For the text-containing cell, return its midpoint in (x, y) coordinate format. 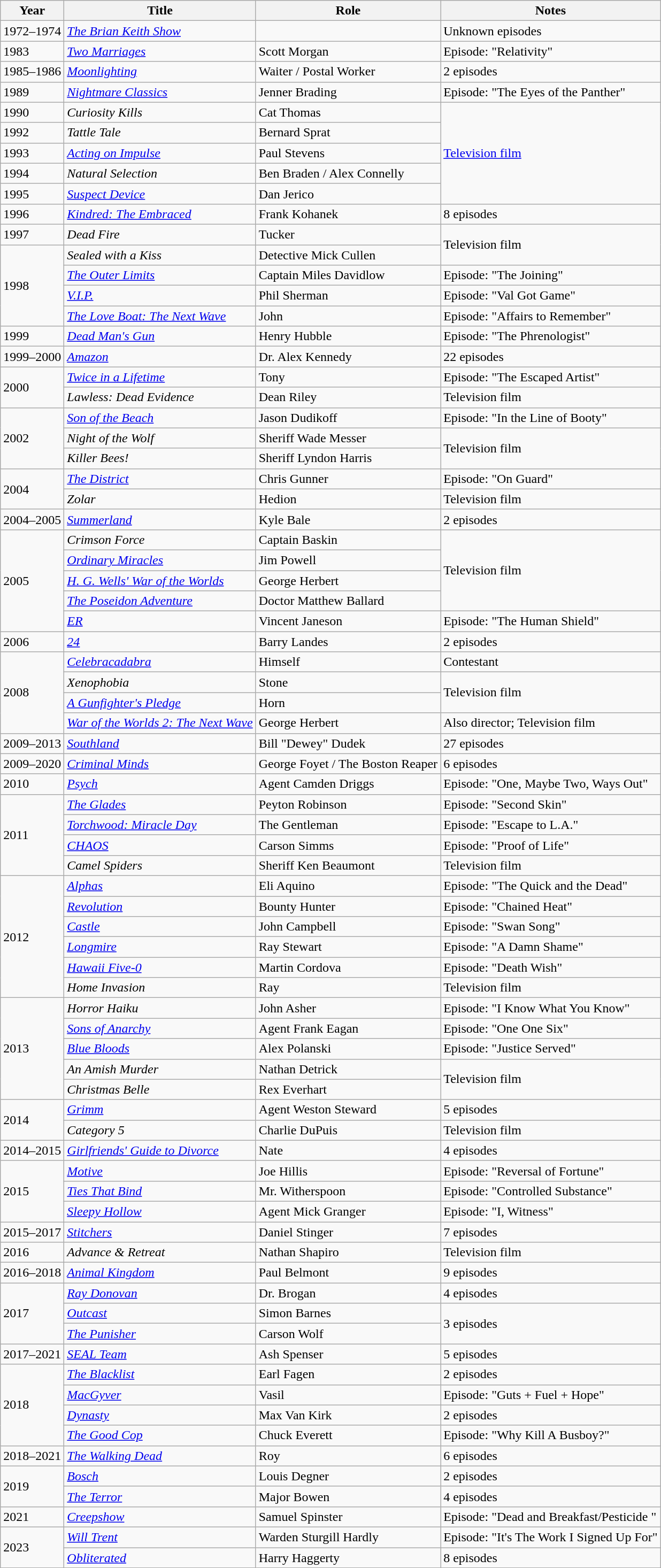
2004 (32, 489)
H. G. Wells' War of the Worlds (160, 580)
Ben Braden / Alex Connelly (348, 173)
Agent Mick Granger (348, 1211)
2006 (32, 642)
Natural Selection (160, 173)
2013 (32, 1049)
Blue Bloods (160, 1049)
2021 (32, 1517)
Carson Wolf (348, 1334)
Torchwood: Miracle Day (160, 825)
Stitchers (160, 1232)
3 episodes (551, 1324)
Southland (160, 743)
Horn (348, 703)
1972–1974 (32, 31)
Eli Aquino (348, 886)
Curiosity Kills (160, 112)
Chuck Everett (348, 1435)
The Gentleman (348, 825)
Crimson Force (160, 540)
Sealed with a Kiss (160, 255)
1983 (32, 51)
Episode: "Dead and Breakfast/Pesticide " (551, 1517)
Episode: "Second Skin" (551, 804)
Joe Hillis (348, 1171)
Paul Stevens (348, 153)
Sons of Anarchy (160, 1028)
ER (160, 621)
Criminal Minds (160, 764)
Longmire (160, 947)
Kyle Bale (348, 519)
Episode: "Affairs to Remember" (551, 316)
Episode: "One, Maybe Two, Ways Out" (551, 784)
Roy (348, 1456)
Nathan Shapiro (348, 1252)
Grimm (160, 1110)
Episode: "In the Line of Booty" (551, 418)
Paul Belmont (348, 1273)
Episode: "On Guard" (551, 479)
SEAL Team (160, 1354)
The Blacklist (160, 1374)
Episode: "Reversal of Fortune" (551, 1171)
Waiter / Postal Worker (348, 72)
Warden Sturgill Hardly (348, 1537)
1998 (32, 286)
Kindred: The Embraced (160, 214)
Jason Dudikoff (348, 418)
Dr. Brogan (348, 1293)
Hawaii Five-0 (160, 967)
2018 (32, 1405)
Sheriff Ken Beaumont (348, 865)
Episode: "The Phrenologist" (551, 336)
Xenophobia (160, 682)
Doctor Matthew Ballard (348, 601)
Episode: "Swan Song" (551, 927)
Dead Man's Gun (160, 336)
Chris Gunner (348, 479)
Episode: "The Human Shield" (551, 621)
Episode: "One One Six" (551, 1028)
Tony (348, 377)
Obliterated (160, 1558)
Episode: "It's The Work I Signed Up For" (551, 1537)
Episode: "The Escaped Artist" (551, 377)
Detective Mick Cullen (348, 255)
27 episodes (551, 743)
2004–2005 (32, 519)
Title (160, 11)
John Asher (348, 1008)
Scott Morgan (348, 51)
Carson Simms (348, 845)
9 episodes (551, 1273)
The Poseidon Adventure (160, 601)
2010 (32, 784)
MacGyver (160, 1395)
2017–2021 (32, 1354)
Year (32, 11)
Nathan Detrick (348, 1069)
Himself (348, 662)
The Terror (160, 1496)
Episode: "Why Kill A Busboy?" (551, 1435)
Killer Bees! (160, 458)
The Glades (160, 804)
Revolution (160, 906)
1995 (32, 194)
Bounty Hunter (348, 906)
CHAOS (160, 845)
Earl Fagen (348, 1374)
Sheriff Wade Messer (348, 438)
Horror Haiku (160, 1008)
2000 (32, 387)
Ties That Bind (160, 1191)
Moonlighting (160, 72)
1989 (32, 92)
The Punisher (160, 1334)
Camel Spiders (160, 865)
24 (160, 642)
2015–2017 (32, 1232)
John Campbell (348, 927)
Episode: "Death Wish" (551, 967)
Episode: "I Know What You Know" (551, 1008)
2014 (32, 1120)
Will Trent (160, 1537)
Stone (348, 682)
Acting on Impulse (160, 153)
Twice in a Lifetime (160, 377)
Night of the Wolf (160, 438)
2009–2020 (32, 764)
Dan Jerico (348, 194)
Nate (348, 1150)
2009–2013 (32, 743)
Sheriff Lyndon Harris (348, 458)
Unknown episodes (551, 31)
Captain Miles Davidlow (348, 275)
Cat Thomas (348, 112)
2011 (32, 835)
Ordinary Miracles (160, 560)
Frank Kohanek (348, 214)
Sleepy Hollow (160, 1211)
Captain Baskin (348, 540)
Episode: "The Joining" (551, 275)
Also director; Television film (551, 723)
2002 (32, 438)
2012 (32, 936)
Episode: "A Damn Shame" (551, 947)
Jim Powell (348, 560)
Ray Stewart (348, 947)
George Foyet / The Boston Reaper (348, 764)
Hedion (348, 499)
Peyton Robinson (348, 804)
Son of the Beach (160, 418)
Zolar (160, 499)
Suspect Device (160, 194)
Lawless: Dead Evidence (160, 397)
A Gunfighter's Pledge (160, 703)
Episode: "Val Got Game" (551, 296)
Bosch (160, 1476)
1997 (32, 234)
Episode: "Controlled Substance" (551, 1191)
Ray (348, 988)
Alphas (160, 886)
Christmas Belle (160, 1089)
Advance & Retreat (160, 1252)
1990 (32, 112)
Daniel Stinger (348, 1232)
7 episodes (551, 1232)
Episode: "Guts + Fuel + Hope" (551, 1395)
Nightmare Classics (160, 92)
John (348, 316)
Contestant (551, 662)
1993 (32, 153)
Ash Spenser (348, 1354)
1999–2000 (32, 357)
Episode: "The Quick and the Dead" (551, 886)
Amazon (160, 357)
Two Marriages (160, 51)
The District (160, 479)
Episode: "Escape to L.A." (551, 825)
Agent Camden Driggs (348, 784)
Psych (160, 784)
Home Invasion (160, 988)
Harry Haggerty (348, 1558)
Motive (160, 1171)
Bernard Sprat (348, 133)
Category 5 (160, 1130)
22 episodes (551, 357)
1996 (32, 214)
2016 (32, 1252)
Girlfriends' Guide to Divorce (160, 1150)
Role (348, 11)
Vincent Janeson (348, 621)
Martin Cordova (348, 967)
Mr. Witherspoon (348, 1191)
2005 (32, 580)
2018–2021 (32, 1456)
Episode: "I, Witness" (551, 1211)
Episode: "Chained Heat" (551, 906)
Alex Polanski (348, 1049)
Simon Barnes (348, 1313)
The Walking Dead (160, 1456)
Tattle Tale (160, 133)
Ray Donovan (160, 1293)
Dean Riley (348, 397)
The Outer Limits (160, 275)
Samuel Spinster (348, 1517)
Charlie DuPuis (348, 1130)
Episode: "Relativity" (551, 51)
Celebracadabra (160, 662)
2023 (32, 1547)
Max Van Kirk (348, 1415)
Episode: "Proof of Life" (551, 845)
Creepshow (160, 1517)
Rex Everhart (348, 1089)
2017 (32, 1313)
1994 (32, 173)
Animal Kingdom (160, 1273)
Vasil (348, 1395)
Episode: "The Eyes of the Panther" (551, 92)
1992 (32, 133)
V.I.P. (160, 296)
Agent Frank Eagan (348, 1028)
Dr. Alex Kennedy (348, 357)
2016–2018 (32, 1273)
2015 (32, 1191)
An Amish Murder (160, 1069)
War of the Worlds 2: The Next Wave (160, 723)
Notes (551, 11)
Tucker (348, 234)
Jenner Brading (348, 92)
Louis Degner (348, 1476)
Henry Hubble (348, 336)
2008 (32, 693)
2014–2015 (32, 1150)
Barry Landes (348, 642)
1985–1986 (32, 72)
Major Bowen (348, 1496)
2019 (32, 1486)
The Brian Keith Show (160, 31)
Summerland (160, 519)
The Love Boat: The Next Wave (160, 316)
Outcast (160, 1313)
Agent Weston Steward (348, 1110)
Castle (160, 927)
Dead Fire (160, 234)
1999 (32, 336)
Episode: "Justice Served" (551, 1049)
The Good Cop (160, 1435)
Bill "Dewey" Dudek (348, 743)
Phil Sherman (348, 296)
Dynasty (160, 1415)
